Provide the (x, y) coordinate of the cell's center where the given text is located.  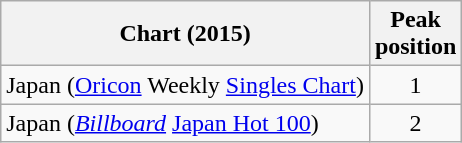
1 (415, 85)
Chart (2015) (186, 34)
2 (415, 123)
Peakposition (415, 34)
Japan (Billboard Japan Hot 100) (186, 123)
Japan (Oricon Weekly Singles Chart) (186, 85)
